Output the [x, y] coordinate of the center of the cell containing the given text.  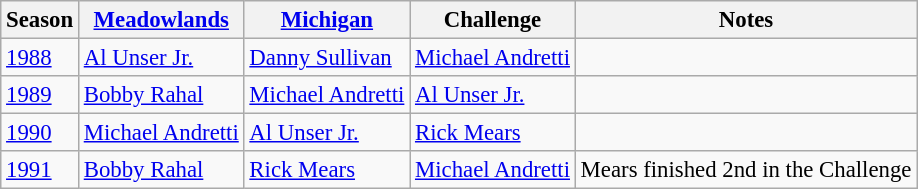
Michigan [327, 20]
Mears finished 2nd in the Challenge [746, 170]
1991 [40, 170]
Challenge [493, 20]
Season [40, 20]
1990 [40, 133]
1989 [40, 95]
Danny Sullivan [327, 58]
Meadowlands [161, 20]
1988 [40, 58]
Notes [746, 20]
